Determine the [x, y] coordinate at the center of the cell enclosing the given text.  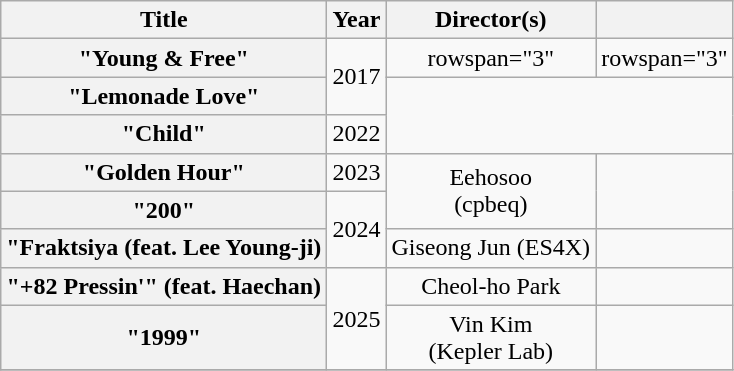
2022 [356, 134]
"200" [164, 210]
"Fraktsiya (feat. Lee Young-ji) [164, 248]
2024 [356, 229]
"Lemonade Love" [164, 96]
2025 [356, 318]
Giseong Jun (ES4X) [491, 248]
"Child" [164, 134]
Eehosoo(cpbeq) [491, 191]
"+82 Pressin'" (feat. Haechan) [164, 286]
"1999" [164, 338]
Director(s) [491, 20]
Vin Kim(Kepler Lab) [491, 338]
2017 [356, 77]
Year [356, 20]
"Young & Free" [164, 58]
Cheol-ho Park [491, 286]
Title [164, 20]
2023 [356, 172]
"Golden Hour" [164, 172]
